Determine the [x, y] coordinate at the center of the cell enclosing the given text.  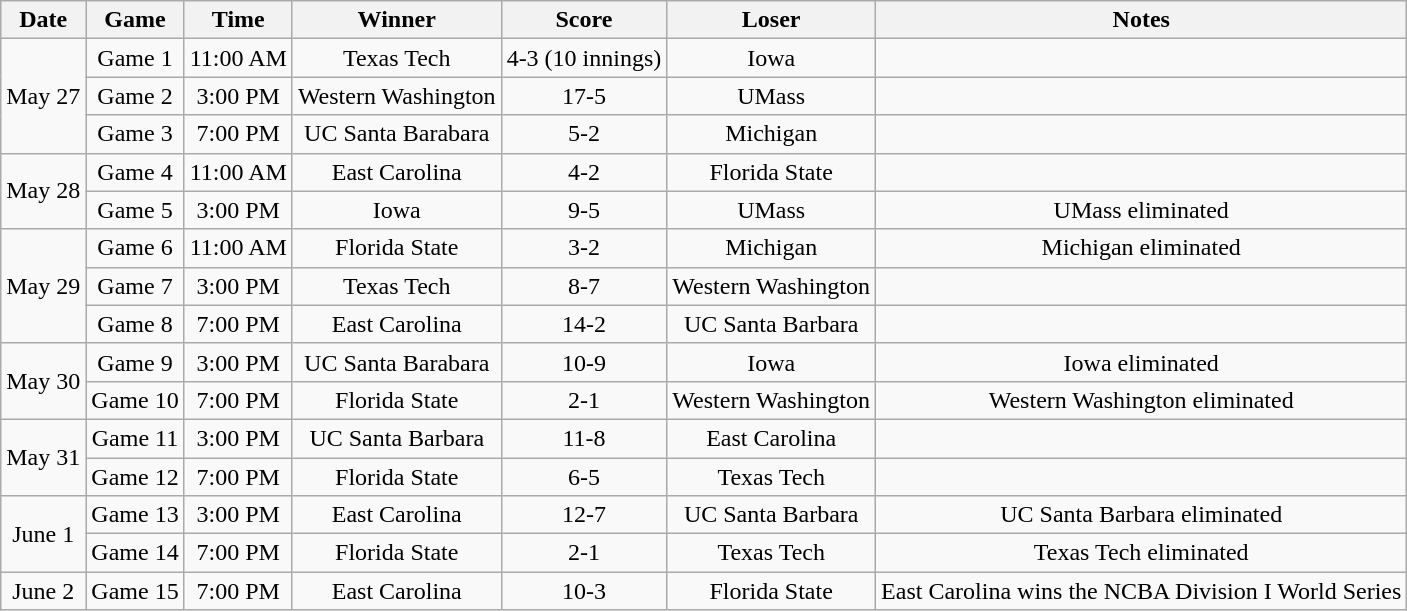
5-2 [584, 134]
11-8 [584, 438]
May 30 [44, 381]
Game 4 [135, 172]
8-7 [584, 286]
Game 7 [135, 286]
Game [135, 20]
East Carolina wins the NCBA Division I World Series [1142, 591]
Score [584, 20]
Game 11 [135, 438]
4-2 [584, 172]
4-3 (10 innings) [584, 58]
May 28 [44, 191]
10-3 [584, 591]
Michigan eliminated [1142, 248]
9-5 [584, 210]
UMass eliminated [1142, 210]
Date [44, 20]
UC Santa Barbara eliminated [1142, 515]
May 31 [44, 457]
Game 10 [135, 400]
Game 13 [135, 515]
June 2 [44, 591]
Game 1 [135, 58]
12-7 [584, 515]
Game 9 [135, 362]
Loser [772, 20]
10-9 [584, 362]
Winner [396, 20]
Game 6 [135, 248]
Iowa eliminated [1142, 362]
3-2 [584, 248]
17-5 [584, 96]
Game 12 [135, 477]
June 1 [44, 534]
Game 8 [135, 324]
Notes [1142, 20]
Game 14 [135, 553]
Time [238, 20]
Game 3 [135, 134]
May 29 [44, 286]
6-5 [584, 477]
Game 15 [135, 591]
Game 5 [135, 210]
Texas Tech eliminated [1142, 553]
Western Washington eliminated [1142, 400]
May 27 [44, 96]
Game 2 [135, 96]
14-2 [584, 324]
